Provide the (x, y) coordinate of the cell's center where the given text is located.  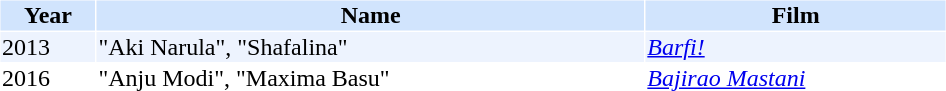
Name (370, 15)
Film (796, 15)
2013 (48, 47)
"Aki Narula", "Shafalina" (370, 47)
Barfi! (796, 47)
Year (48, 15)
